For the text-containing cell, return its midpoint in [X, Y] coordinate format. 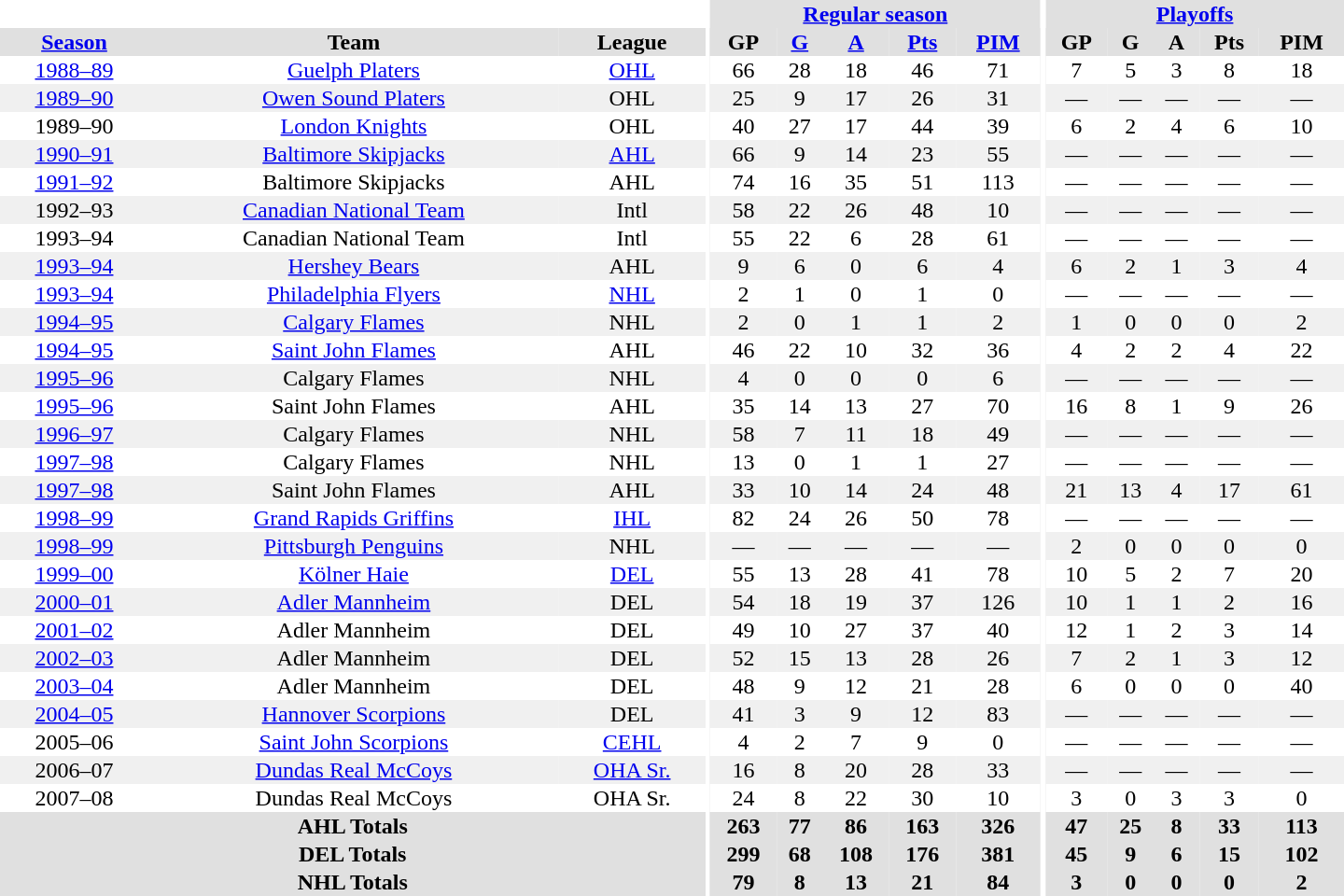
50 [922, 518]
82 [743, 518]
1996–97 [75, 434]
NHL Totals [353, 882]
AHL Totals [353, 826]
DEL Totals [353, 854]
30 [922, 798]
Owen Sound Platers [354, 98]
Saint John Scorpions [354, 742]
36 [999, 350]
2001–02 [75, 630]
2002–03 [75, 658]
54 [743, 602]
45 [1076, 854]
Kölner Haie [354, 574]
71 [999, 70]
83 [999, 714]
Team [354, 42]
163 [922, 826]
Hershey Bears [354, 266]
77 [799, 826]
108 [855, 854]
23 [922, 154]
2007–08 [75, 798]
68 [799, 854]
IHL [633, 518]
47 [1076, 826]
Guelph Platers [354, 70]
70 [999, 406]
74 [743, 182]
Hannover Scorpions [354, 714]
176 [922, 854]
126 [999, 602]
1988–89 [75, 70]
86 [855, 826]
2003–04 [75, 686]
1991–92 [75, 182]
Grand Rapids Griffins [354, 518]
52 [743, 658]
Philadelphia Flyers [354, 294]
102 [1301, 854]
Season [75, 42]
11 [855, 434]
Playoffs [1195, 14]
1992–93 [75, 210]
31 [999, 98]
44 [922, 126]
Regular season [875, 14]
Pittsburgh Penguins [354, 546]
326 [999, 826]
2006–07 [75, 770]
19 [855, 602]
263 [743, 826]
2000–01 [75, 602]
79 [743, 882]
London Knights [354, 126]
51 [922, 182]
2005–06 [75, 742]
32 [922, 350]
League [633, 42]
299 [743, 854]
39 [999, 126]
1990–91 [75, 154]
2004–05 [75, 714]
1999–00 [75, 574]
84 [999, 882]
381 [999, 854]
CEHL [633, 742]
